Determine the [x, y] coordinate at the center of the cell enclosing the given text.  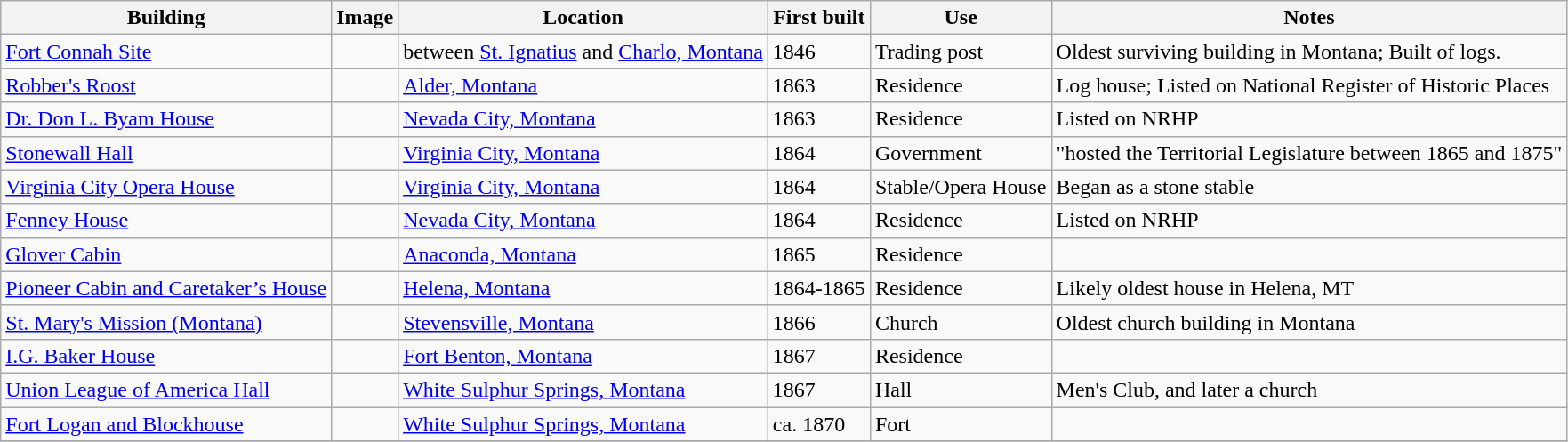
Fort [961, 424]
Glover Cabin [166, 254]
Union League of America Hall [166, 390]
1864-1865 [818, 288]
1865 [818, 254]
Image [365, 18]
ca. 1870 [818, 424]
Robber's Roost [166, 85]
1866 [818, 322]
1846 [818, 52]
Stable/Opera House [961, 187]
Fort Connah Site [166, 52]
Oldest church building in Montana [1309, 322]
Fort Logan and Blockhouse [166, 424]
"hosted the Territorial Legislature between 1865 and 1875" [1309, 153]
Men's Club, and later a church [1309, 390]
St. Mary's Mission (Montana) [166, 322]
Began as a stone stable [1309, 187]
Likely oldest house in Helena, MT [1309, 288]
Trading post [961, 52]
I.G. Baker House [166, 356]
Use [961, 18]
First built [818, 18]
Building [166, 18]
Hall [961, 390]
Virginia City Opera House [166, 187]
Alder, Montana [583, 85]
Church [961, 322]
Pioneer Cabin and Caretaker’s House [166, 288]
between St. Ignatius and Charlo, Montana [583, 52]
Government [961, 153]
Location [583, 18]
Stonewall Hall [166, 153]
Stevensville, Montana [583, 322]
Helena, Montana [583, 288]
Dr. Don L. Byam House [166, 119]
Log house; Listed on National Register of Historic Places [1309, 85]
Fenney House [166, 221]
Notes [1309, 18]
Anaconda, Montana [583, 254]
Oldest surviving building in Montana; Built of logs. [1309, 52]
Fort Benton, Montana [583, 356]
